Locate the cell with the specified text and output its (X, Y) center coordinate. 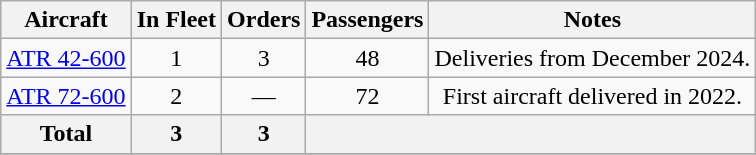
72 (368, 96)
Total (66, 134)
In Fleet (176, 20)
1 (176, 58)
Passengers (368, 20)
Orders (264, 20)
ATR 72-600 (66, 96)
ATR 42-600 (66, 58)
48 (368, 58)
Notes (592, 20)
Deliveries from December 2024. (592, 58)
2 (176, 96)
Aircraft (66, 20)
First aircraft delivered in 2022. (592, 96)
— (264, 96)
